Determine the [X, Y] coordinate at the center of the cell enclosing the given text.  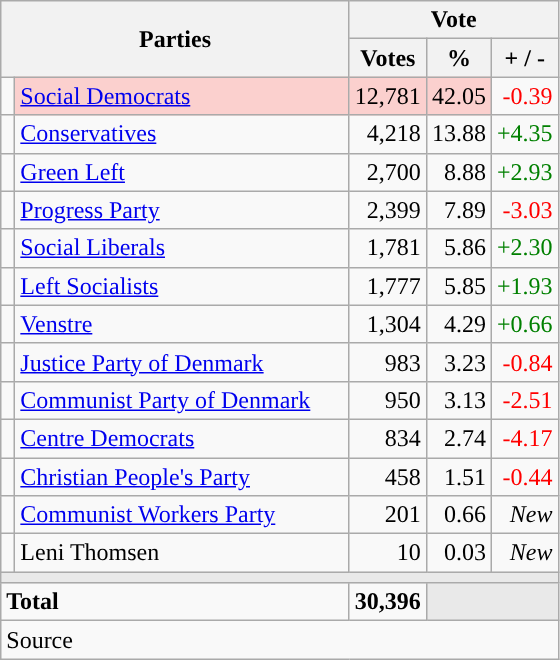
42.05 [458, 96]
2,399 [388, 210]
Votes [388, 58]
10 [388, 553]
Christian People's Party [182, 477]
-3.03 [524, 210]
-0.44 [524, 477]
983 [388, 362]
-0.84 [524, 362]
834 [388, 438]
1.51 [458, 477]
Venstre [182, 324]
0.66 [458, 515]
8.88 [458, 172]
0.03 [458, 553]
Source [280, 640]
2.74 [458, 438]
Vote [454, 20]
Left Socialists [182, 286]
-2.51 [524, 400]
+ / - [524, 58]
3.13 [458, 400]
Communist Party of Denmark [182, 400]
7.89 [458, 210]
12,781 [388, 96]
Progress Party [182, 210]
1,304 [388, 324]
Communist Workers Party [182, 515]
Justice Party of Denmark [182, 362]
+1.93 [524, 286]
Social Democrats [182, 96]
5.85 [458, 286]
5.86 [458, 248]
Green Left [182, 172]
201 [388, 515]
+2.30 [524, 248]
+2.93 [524, 172]
-0.39 [524, 96]
3.23 [458, 362]
+4.35 [524, 134]
13.88 [458, 134]
1,777 [388, 286]
Centre Democrats [182, 438]
4.29 [458, 324]
% [458, 58]
458 [388, 477]
Social Liberals [182, 248]
Conservatives [182, 134]
-4.17 [524, 438]
+0.66 [524, 324]
Leni Thomsen [182, 553]
4,218 [388, 134]
2,700 [388, 172]
Total [176, 602]
1,781 [388, 248]
950 [388, 400]
Parties [176, 39]
30,396 [388, 602]
